Return the (X, Y) coordinate for the center point of the cell that contains the specified text.  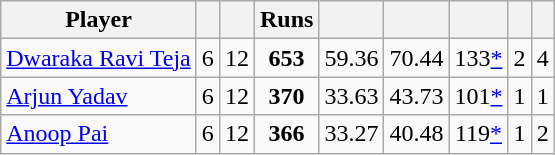
366 (286, 134)
Player (99, 20)
Arjun Yadav (99, 96)
Runs (286, 20)
370 (286, 96)
70.44 (416, 58)
33.27 (352, 134)
119* (478, 134)
Dwaraka Ravi Teja (99, 58)
653 (286, 58)
Anoop Pai (99, 134)
43.73 (416, 96)
133* (478, 58)
40.48 (416, 134)
59.36 (352, 58)
4 (542, 58)
101* (478, 96)
33.63 (352, 96)
